Find where the given text appears and provide that cell's center as [X, Y] coordinate. 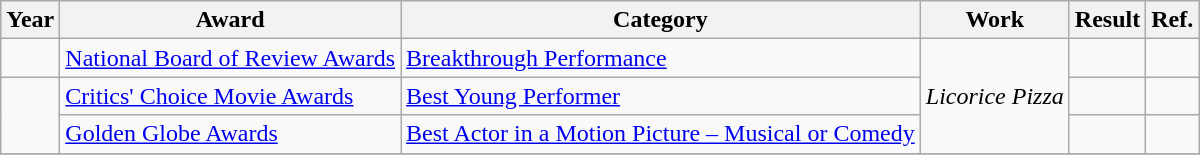
Category [661, 20]
Licorice Pizza [994, 96]
National Board of Review Awards [230, 58]
Result [1107, 20]
Golden Globe Awards [230, 134]
Work [994, 20]
Best Actor in a Motion Picture – Musical or Comedy [661, 134]
Ref. [1172, 20]
Breakthrough Performance [661, 58]
Critics' Choice Movie Awards [230, 96]
Year [30, 20]
Award [230, 20]
Best Young Performer [661, 96]
